For the text-containing cell, return its midpoint in [x, y] coordinate format. 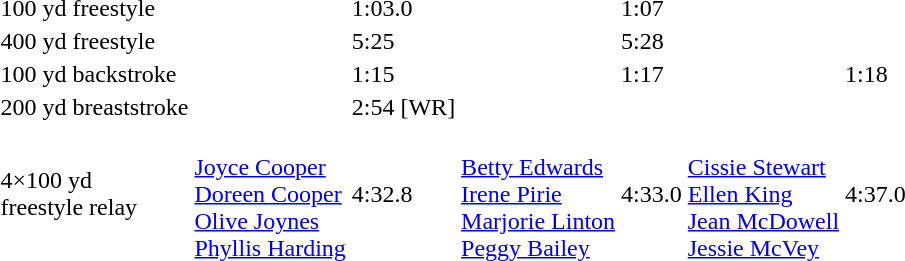
5:25 [403, 41]
1:15 [403, 74]
2:54 [WR] [403, 107]
1:17 [652, 74]
5:28 [652, 41]
